Extract the (X, Y) coordinate from the center of the cell holding the provided text.  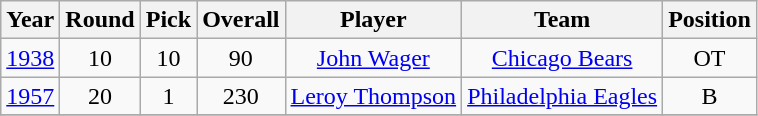
Player (374, 20)
Philadelphia Eagles (562, 96)
Overall (241, 20)
Team (562, 20)
Round (100, 20)
1938 (30, 58)
1 (168, 96)
Position (710, 20)
20 (100, 96)
Year (30, 20)
Chicago Bears (562, 58)
John Wager (374, 58)
90 (241, 58)
230 (241, 96)
B (710, 96)
Leroy Thompson (374, 96)
1957 (30, 96)
OT (710, 58)
Pick (168, 20)
